Determine the (X, Y) coordinate at the center of the cell enclosing the given text.  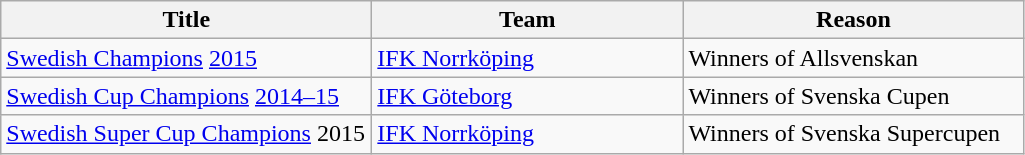
Winners of Allsvenskan (854, 58)
Reason (854, 20)
Title (186, 20)
Winners of Svenska Cupen (854, 96)
IFK Göteborg (528, 96)
Swedish Super Cup Champions 2015 (186, 134)
Swedish Champions 2015 (186, 58)
Team (528, 20)
Swedish Cup Champions 2014–15 (186, 96)
Winners of Svenska Supercupen (854, 134)
